Locate the cell with the specified text and output its [X, Y] center coordinate. 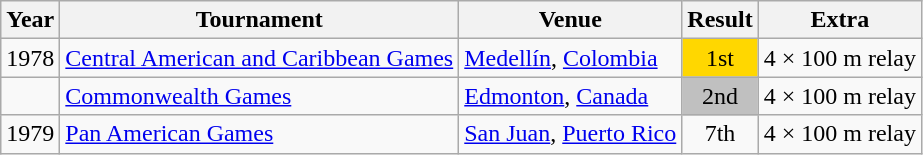
2nd [720, 96]
Edmonton, Canada [570, 96]
7th [720, 134]
Tournament [260, 20]
Venue [570, 20]
Medellín, Colombia [570, 58]
Year [30, 20]
Commonwealth Games [260, 96]
1978 [30, 58]
1979 [30, 134]
Extra [840, 20]
San Juan, Puerto Rico [570, 134]
Central American and Caribbean Games [260, 58]
1st [720, 58]
Pan American Games [260, 134]
Result [720, 20]
